Provide the [x, y] coordinate of the cell's center where the given text is located.  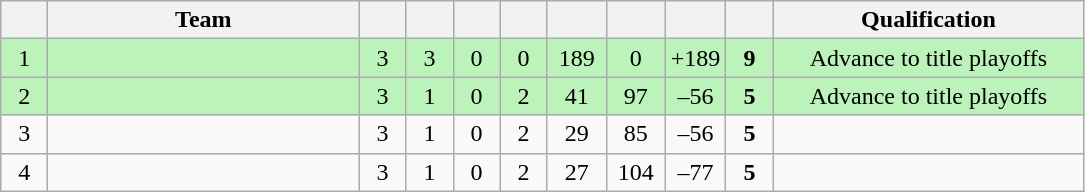
9 [750, 58]
27 [576, 172]
104 [636, 172]
189 [576, 58]
41 [576, 96]
Team [204, 20]
29 [576, 134]
Qualification [928, 20]
4 [24, 172]
+189 [696, 58]
–77 [696, 172]
85 [636, 134]
97 [636, 96]
